Identify which cell holds the provided text, then report its (x, y) central coordinate. 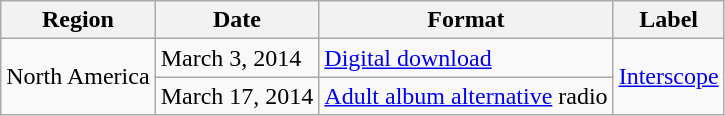
Digital download (466, 58)
Interscope (668, 77)
Adult album alternative radio (466, 96)
Region (78, 20)
Date (237, 20)
Format (466, 20)
March 3, 2014 (237, 58)
North America (78, 77)
March 17, 2014 (237, 96)
Label (668, 20)
